Provide the [X, Y] coordinate of the cell's center where the given text is located.  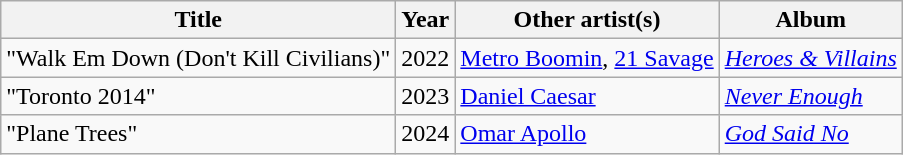
"Toronto 2014" [198, 96]
Metro Boomin, 21 Savage [587, 58]
Title [198, 20]
Other artist(s) [587, 20]
2023 [426, 96]
Album [810, 20]
Daniel Caesar [587, 96]
2024 [426, 134]
2022 [426, 58]
Omar Apollo [587, 134]
"Walk Em Down (Don't Kill Civilians)" [198, 58]
Heroes & Villains [810, 58]
God Said No [810, 134]
"Plane Trees" [198, 134]
Never Enough [810, 96]
Year [426, 20]
